Identify which cell holds the provided text, then report its [x, y] central coordinate. 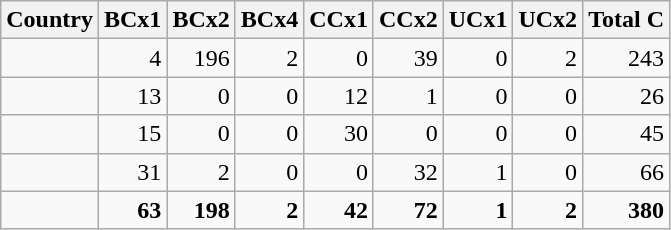
243 [626, 58]
72 [408, 210]
42 [339, 210]
13 [132, 96]
Country [50, 20]
66 [626, 172]
UCx1 [478, 20]
198 [201, 210]
45 [626, 134]
63 [132, 210]
UCx2 [548, 20]
39 [408, 58]
12 [339, 96]
32 [408, 172]
26 [626, 96]
BCx4 [269, 20]
Total C [626, 20]
BCx1 [132, 20]
30 [339, 134]
CCx2 [408, 20]
31 [132, 172]
CCx1 [339, 20]
196 [201, 58]
380 [626, 210]
BCx2 [201, 20]
15 [132, 134]
4 [132, 58]
